Pinpoint the cell where the given text exists, returning its [x, y] midpoint coordinate. 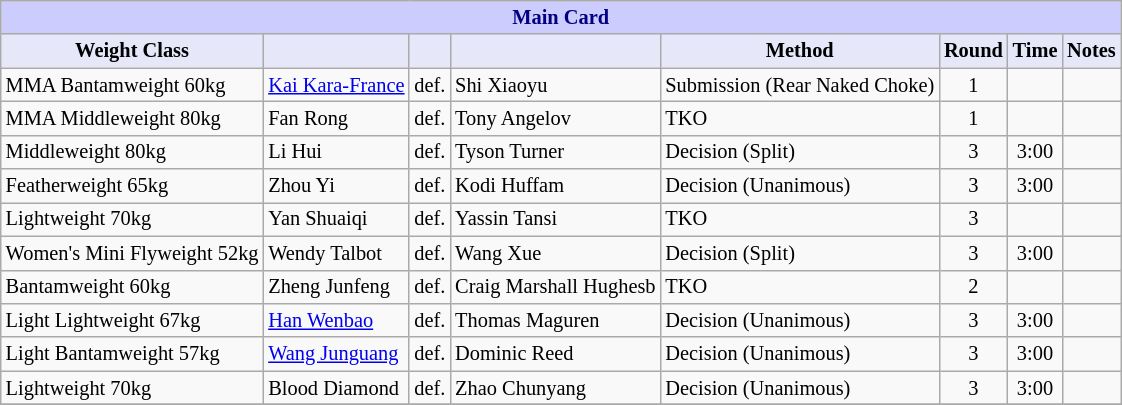
MMA Bantamweight 60kg [132, 85]
Fan Rong [336, 118]
Tony Angelov [555, 118]
Craig Marshall Hughesb [555, 287]
Yan Shuaiqi [336, 219]
Blood Diamond [336, 388]
Li Hui [336, 152]
Notes [1091, 51]
Submission (Rear Naked Choke) [800, 85]
Kai Kara-France [336, 85]
Weight Class [132, 51]
Zhou Yi [336, 186]
Main Card [561, 17]
Dominic Reed [555, 354]
Bantamweight 60kg [132, 287]
Wang Junguang [336, 354]
Round [974, 51]
2 [974, 287]
Yassin Tansi [555, 219]
Zhao Chunyang [555, 388]
Thomas Maguren [555, 320]
Women's Mini Flyweight 52kg [132, 253]
MMA Middleweight 80kg [132, 118]
Wendy Talbot [336, 253]
Method [800, 51]
Zheng Junfeng [336, 287]
Featherweight 65kg [132, 186]
Tyson Turner [555, 152]
Time [1036, 51]
Kodi Huffam [555, 186]
Han Wenbao [336, 320]
Middleweight 80kg [132, 152]
Shi Xiaoyu [555, 85]
Wang Xue [555, 253]
Light Bantamweight 57kg [132, 354]
Light Lightweight 67kg [132, 320]
